Provide the (X, Y) coordinate of the cell's center where the given text is located.  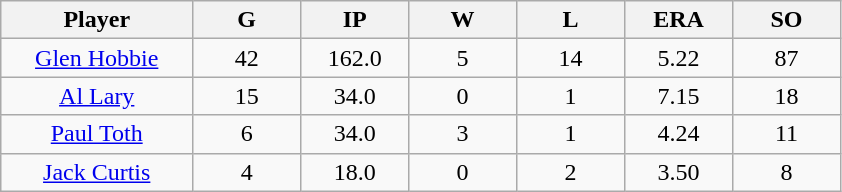
162.0 (355, 58)
SO (786, 20)
5 (463, 58)
IP (355, 20)
15 (247, 96)
18 (786, 96)
L (571, 20)
14 (571, 58)
3.50 (679, 172)
ERA (679, 20)
G (247, 20)
2 (571, 172)
6 (247, 134)
4.24 (679, 134)
8 (786, 172)
18.0 (355, 172)
7.15 (679, 96)
4 (247, 172)
3 (463, 134)
W (463, 20)
Player (97, 20)
87 (786, 58)
Jack Curtis (97, 172)
Al Lary (97, 96)
Paul Toth (97, 134)
5.22 (679, 58)
Glen Hobbie (97, 58)
42 (247, 58)
11 (786, 134)
